Detect which cell encompasses the target text, then output its (X, Y) center coordinate. 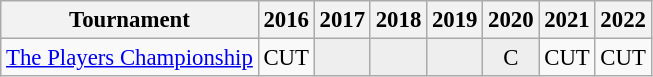
The Players Championship (130, 58)
C (511, 58)
2018 (398, 20)
2017 (342, 20)
2016 (286, 20)
2020 (511, 20)
2019 (455, 20)
2022 (623, 20)
2021 (567, 20)
Tournament (130, 20)
